Search for the cell housing the specified text and yield its [x, y] center coordinate. 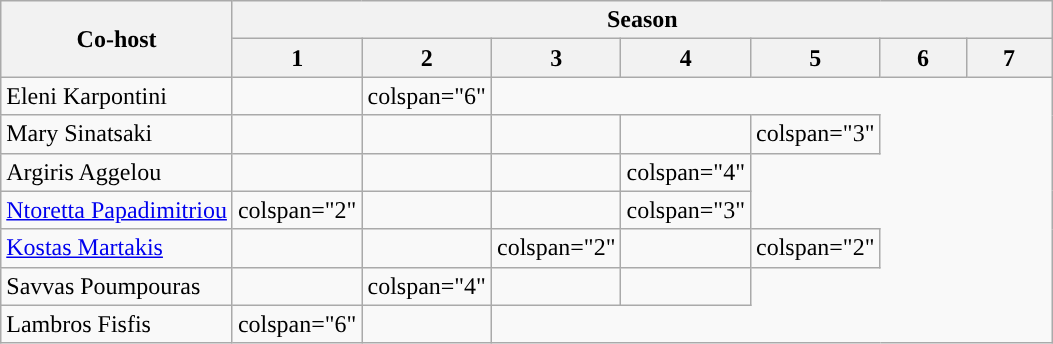
Argiris Aggelou [117, 172]
Savvas Poumpouras [117, 286]
6 [923, 58]
Ntoretta Papadimitriou [117, 210]
4 [686, 58]
Kostas Martakis [117, 248]
Lambros Fisfis [117, 324]
Season [642, 20]
3 [556, 58]
2 [427, 58]
Co-host [117, 39]
Eleni Karpontini [117, 96]
5 [815, 58]
7 [1009, 58]
Mary Sinatsaki [117, 134]
1 [297, 58]
